Find where the given text appears and provide that cell's center as (x, y) coordinate. 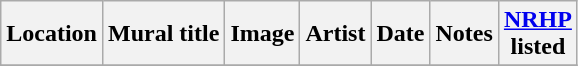
NRHPlisted (538, 34)
Mural title (163, 34)
Notes (464, 34)
Image (262, 34)
Location (52, 34)
Date (400, 34)
Artist (336, 34)
